Determine the (X, Y) coordinate at the center of the cell enclosing the given text.  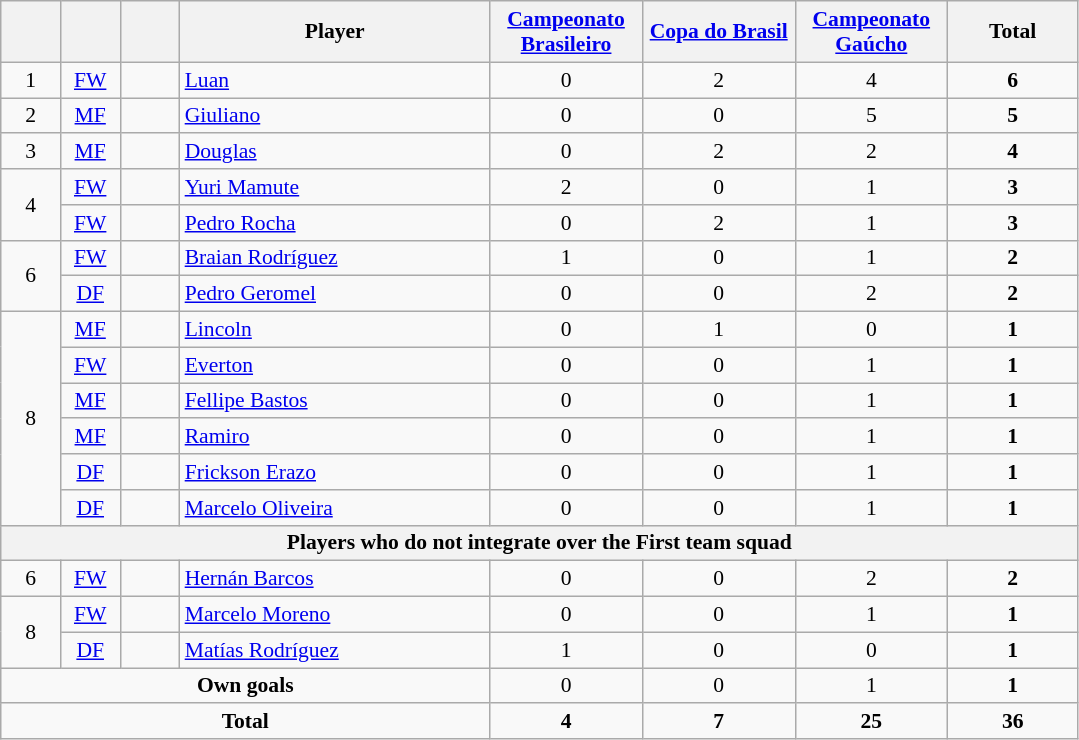
Players who do not integrate over the First team squad (540, 543)
Luan (335, 80)
Campeonato Brasileiro (566, 32)
Matías Rodríguez (335, 650)
Fellipe Bastos (335, 401)
Giuliano (335, 116)
Douglas (335, 152)
Pedro Rocha (335, 223)
Campeonato Gaúcho (872, 32)
Player (335, 32)
Copa do Brasil (718, 32)
7 (718, 722)
Ramiro (335, 437)
Pedro Geromel (335, 294)
Braian Rodríguez (335, 258)
25 (872, 722)
Everton (335, 365)
Yuri Mamute (335, 187)
Frickson Erazo (335, 472)
Lincoln (335, 330)
Hernán Barcos (335, 579)
Own goals (246, 686)
Marcelo Oliveira (335, 508)
36 (1013, 722)
Marcelo Moreno (335, 615)
